Identify which cell holds the provided text, then report its (x, y) central coordinate. 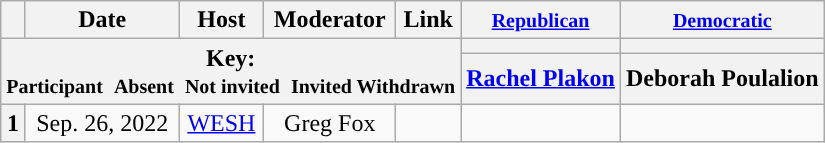
Democratic (722, 20)
Rachel Plakon (541, 78)
Host (222, 20)
Key: Participant Absent Not invited Invited Withdrawn (231, 72)
Link (428, 20)
Sep. 26, 2022 (102, 123)
1 (14, 123)
WESH (222, 123)
Greg Fox (330, 123)
Date (102, 20)
Republican (541, 20)
Moderator (330, 20)
Deborah Poulalion (722, 78)
